Extract the (x, y) coordinate from the center of the cell holding the provided text.  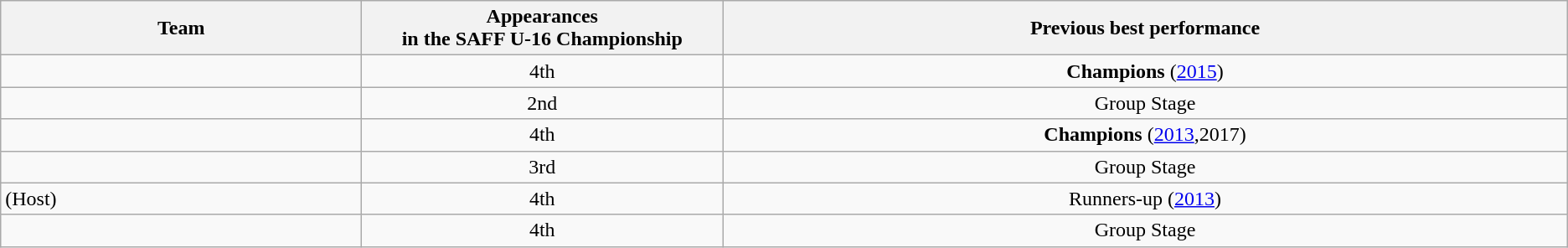
Champions (2013,2017) (1145, 135)
Runners-up (2013) (1145, 199)
Champions (2015) (1145, 71)
3rd (543, 167)
(Host) (181, 199)
Previous best performance (1145, 28)
2nd (543, 103)
Appearances in the SAFF U-16 Championship (543, 28)
Team (181, 28)
